Return (X, Y) of the center of cell containing provided text 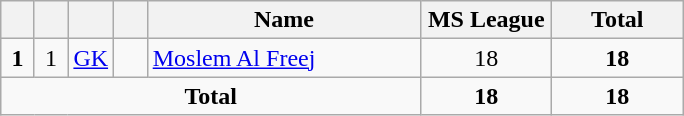
Name (284, 20)
MS League (486, 20)
Moslem Al Freej (284, 58)
GK (91, 58)
